Scan for the cell matching the given text and deliver its (x, y) coordinate at center. 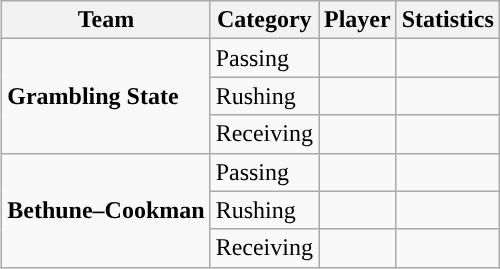
Category (264, 20)
Player (357, 20)
Statistics (448, 20)
Grambling State (106, 96)
Team (106, 20)
Bethune–Cookman (106, 210)
